Return (X, Y) of the center of cell containing provided text 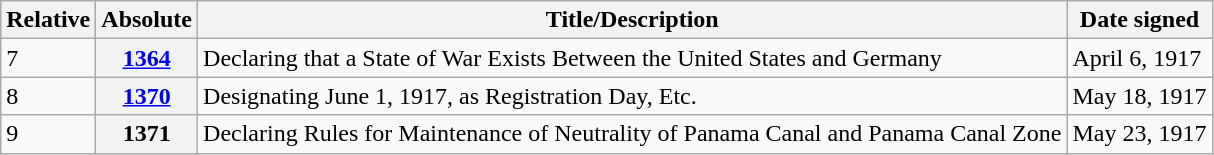
May 23, 1917 (1140, 134)
Designating June 1, 1917, as Registration Day, Etc. (632, 96)
Declaring Rules for Maintenance of Neutrality of Panama Canal and Panama Canal Zone (632, 134)
Title/Description (632, 20)
Relative (48, 20)
1364 (147, 58)
Absolute (147, 20)
April 6, 1917 (1140, 58)
1370 (147, 96)
7 (48, 58)
Date signed (1140, 20)
Declaring that a State of War Exists Between the United States and Germany (632, 58)
May 18, 1917 (1140, 96)
9 (48, 134)
1371 (147, 134)
8 (48, 96)
